Scan for the cell matching the given text and deliver its (X, Y) coordinate at center. 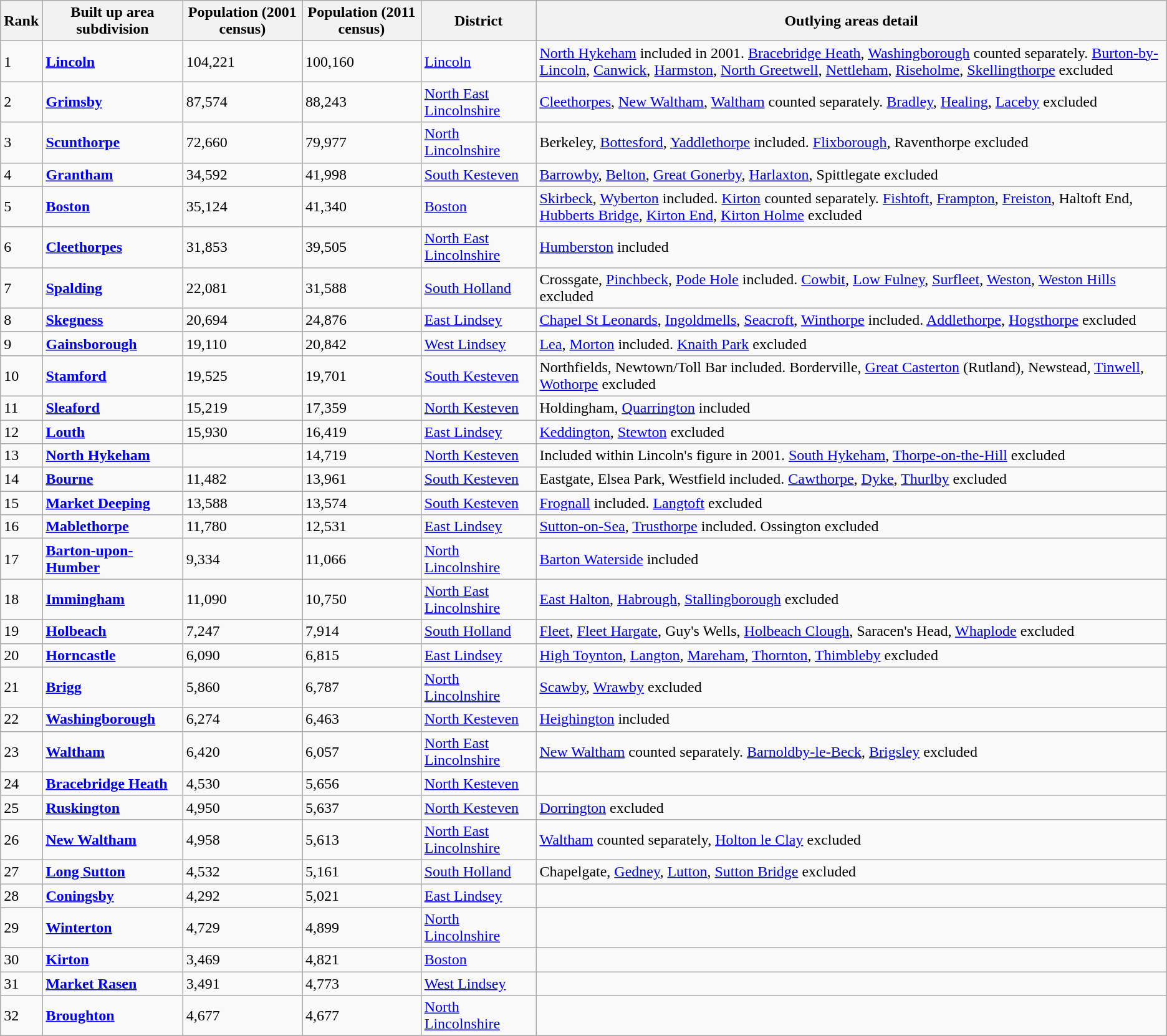
Brigg (112, 687)
7,247 (242, 631)
12,531 (362, 527)
9,334 (242, 559)
Winterton (112, 928)
5,860 (242, 687)
17,359 (362, 408)
11,066 (362, 559)
Chapel St Leonards, Ingoldmells, Seacroft, Winthorpe included. Addlethorpe, Hogsthorpe excluded (852, 320)
31 (21, 984)
6,463 (362, 719)
Barton-upon-Humber (112, 559)
New Waltham counted separately. Barnoldby-le-Beck, Brigsley excluded (852, 752)
Market Deeping (112, 503)
Frognall included. Langtoft excluded (852, 503)
35,124 (242, 207)
Grimsby (112, 102)
Barrowby, Belton, Great Gonerby, Harlaxton, Spittlegate excluded (852, 175)
13,588 (242, 503)
29 (21, 928)
20,842 (362, 343)
4,821 (362, 960)
9 (21, 343)
Holbeach (112, 631)
Fleet, Fleet Hargate, Guy's Wells, Holbeach Clough, Saracen's Head, Whaplode excluded (852, 631)
19 (21, 631)
1 (21, 61)
19,525 (242, 375)
Population (2011 census) (362, 21)
Spalding (112, 288)
6,787 (362, 687)
3,491 (242, 984)
Immingham (112, 600)
88,243 (362, 102)
7,914 (362, 631)
Dorrington excluded (852, 807)
Mablethorpe (112, 527)
Washingborough (112, 719)
79,977 (362, 142)
Berkeley, Bottesford, Yaddlethorpe included. Flixborough, Raventhorpe excluded (852, 142)
Waltham counted separately, Holton le Clay excluded (852, 839)
Holdingham, Quarrington included (852, 408)
20 (21, 655)
16,419 (362, 432)
6,274 (242, 719)
17 (21, 559)
5,637 (362, 807)
11,090 (242, 600)
5,021 (362, 896)
6 (21, 247)
39,505 (362, 247)
Keddington, Stewton excluded (852, 432)
Bourne (112, 479)
Stamford (112, 375)
East Halton, Habrough, Stallingborough excluded (852, 600)
Cleethorpes (112, 247)
District (479, 21)
20,694 (242, 320)
4,530 (242, 784)
New Waltham (112, 839)
7 (21, 288)
Bracebridge Heath (112, 784)
Population (2001 census) (242, 21)
11,780 (242, 527)
4,292 (242, 896)
41,340 (362, 207)
Grantham (112, 175)
11 (21, 408)
31,588 (362, 288)
Waltham (112, 752)
Kirton (112, 960)
18 (21, 600)
31,853 (242, 247)
21 (21, 687)
Eastgate, Elsea Park, Westfield included. Cawthorpe, Dyke, Thurlby excluded (852, 479)
Built up area subdivision (112, 21)
Scunthorpe (112, 142)
72,660 (242, 142)
Skegness (112, 320)
10,750 (362, 600)
13 (21, 456)
87,574 (242, 102)
Long Sutton (112, 871)
6,815 (362, 655)
5 (21, 207)
Rank (21, 21)
6,420 (242, 752)
Outlying areas detail (852, 21)
28 (21, 896)
6,090 (242, 655)
100,160 (362, 61)
14 (21, 479)
10 (21, 375)
Broughton (112, 1016)
Skirbeck, Wyberton included. Kirton counted separately. Fishtoft, Frampton, Freiston, Haltoft End, Hubberts Bridge, Kirton End, Kirton Holme excluded (852, 207)
41,998 (362, 175)
Chapelgate, Gedney, Lutton, Sutton Bridge excluded (852, 871)
High Toynton, Langton, Mareham, Thornton, Thimbleby excluded (852, 655)
16 (21, 527)
Coningsby (112, 896)
4 (21, 175)
4,773 (362, 984)
6,057 (362, 752)
Cleethorpes, New Waltham, Waltham counted separately. Bradley, Healing, Laceby excluded (852, 102)
Sutton-on-Sea, Trusthorpe included. Ossington excluded (852, 527)
12 (21, 432)
Scawby, Wrawby excluded (852, 687)
15,219 (242, 408)
26 (21, 839)
4,532 (242, 871)
34,592 (242, 175)
Barton Waterside included (852, 559)
3,469 (242, 960)
19,701 (362, 375)
30 (21, 960)
104,221 (242, 61)
32 (21, 1016)
27 (21, 871)
5,161 (362, 871)
11,482 (242, 479)
2 (21, 102)
8 (21, 320)
4,899 (362, 928)
Heighington included (852, 719)
Louth (112, 432)
5,613 (362, 839)
13,961 (362, 479)
23 (21, 752)
Lea, Morton included. Knaith Park excluded (852, 343)
Ruskington (112, 807)
5,656 (362, 784)
Humberston included (852, 247)
24,876 (362, 320)
Included within Lincoln's figure in 2001. South Hykeham, Thorpe-on-the-Hill excluded (852, 456)
Crossgate, Pinchbeck, Pode Hole included. Cowbit, Low Fulney, Surfleet, Weston, Weston Hills excluded (852, 288)
15 (21, 503)
22,081 (242, 288)
13,574 (362, 503)
4,729 (242, 928)
14,719 (362, 456)
Gainsborough (112, 343)
19,110 (242, 343)
4,950 (242, 807)
15,930 (242, 432)
25 (21, 807)
Horncastle (112, 655)
24 (21, 784)
4,958 (242, 839)
Market Rasen (112, 984)
North Hykeham (112, 456)
22 (21, 719)
3 (21, 142)
Northfields, Newtown/Toll Bar included. Borderville, Great Casterton (Rutland), Newstead, Tinwell, Wothorpe excluded (852, 375)
Sleaford (112, 408)
